Extract the [X, Y] coordinate from the center of the cell holding the provided text.  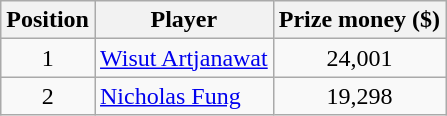
2 [48, 96]
19,298 [359, 96]
Nicholas Fung [184, 96]
Position [48, 20]
Wisut Artjanawat [184, 58]
Player [184, 20]
24,001 [359, 58]
Prize money ($) [359, 20]
1 [48, 58]
